Detect which cell encompasses the target text, then output its [x, y] center coordinate. 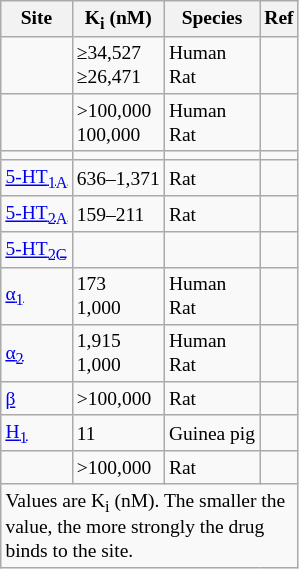
>100,000100,000 [118, 122]
636–1,371 [118, 178]
5-HT2A [36, 214]
159–211 [118, 214]
H1 [36, 433]
Guinea pig [212, 433]
11 [118, 433]
α1 [36, 296]
α2 [36, 354]
Values are Ki (nM). The smaller the value, the more strongly the drug binds to the site. [150, 526]
5-HT2C [36, 250]
5-HT1A [36, 178]
Site [36, 19]
β [36, 398]
1731,000 [118, 296]
Ref [280, 19]
1,9151,000 [118, 354]
Ki (nM) [118, 19]
Species [212, 19]
≥34,527≥26,471 [118, 64]
